Identify which cell holds the provided text, then report its [X, Y] central coordinate. 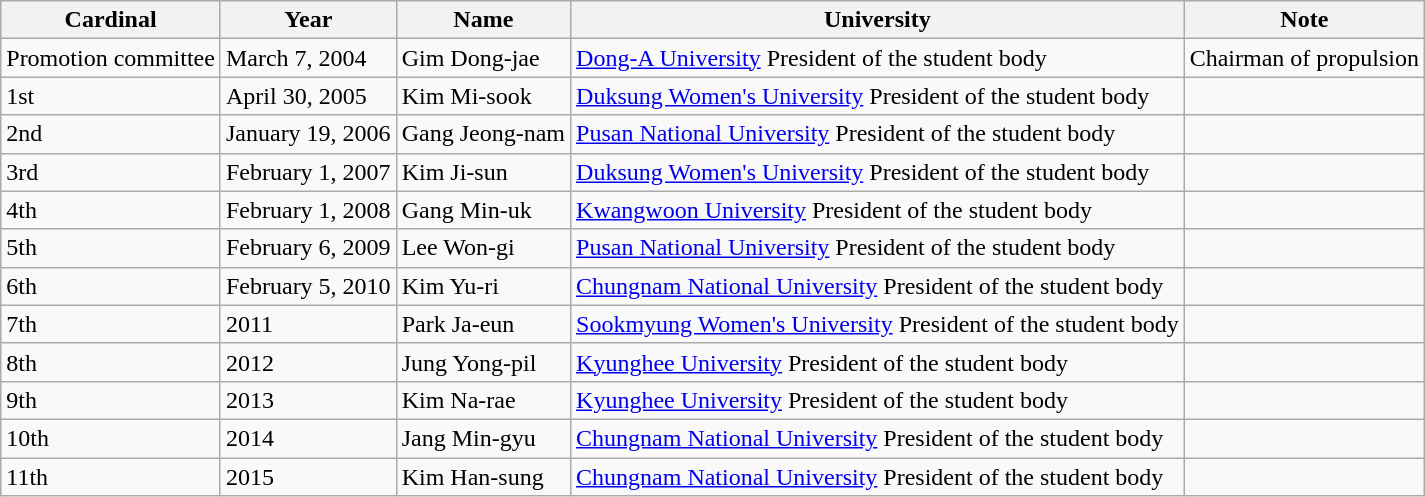
Year [308, 20]
Sookmyung Women's University President of the student body [878, 324]
Name [483, 20]
4th [111, 210]
10th [111, 438]
Cardinal [111, 20]
Kim Yu-ri [483, 286]
Gim Dong-jae [483, 58]
Dong-A University President of the student body [878, 58]
University [878, 20]
Chairman of propulsion [1304, 58]
February 5, 2010 [308, 286]
1st [111, 96]
Promotion committee [111, 58]
February 1, 2007 [308, 172]
5th [111, 248]
Jung Yong-pil [483, 362]
7th [111, 324]
Kim Na-rae [483, 400]
Note [1304, 20]
Jang Min-gyu [483, 438]
2011 [308, 324]
Kwangwoon University President of the student body [878, 210]
March 7, 2004 [308, 58]
February 1, 2008 [308, 210]
2014 [308, 438]
2015 [308, 477]
Gang Min-uk [483, 210]
Gang Jeong-nam [483, 134]
6th [111, 286]
9th [111, 400]
2012 [308, 362]
February 6, 2009 [308, 248]
Lee Won-gi [483, 248]
Kim Mi-sook [483, 96]
11th [111, 477]
3rd [111, 172]
2nd [111, 134]
Park Ja-eun [483, 324]
Kim Han-sung [483, 477]
8th [111, 362]
April 30, 2005 [308, 96]
January 19, 2006 [308, 134]
Kim Ji-sun [483, 172]
2013 [308, 400]
